Capture the cell that displays the provided text and extract its [x, y] central coordinate. 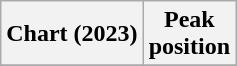
Chart (2023) [72, 34]
Peakposition [189, 34]
